Search for the cell housing the specified text and yield its (X, Y) center coordinate. 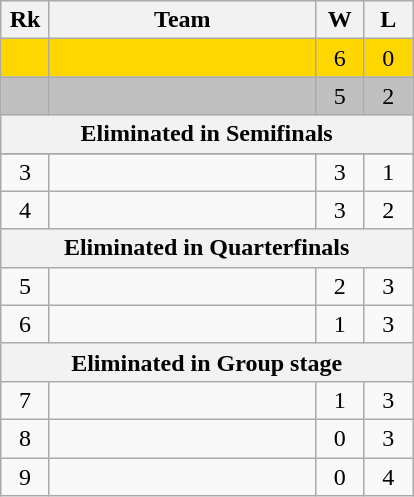
7 (26, 400)
9 (26, 477)
Eliminated in Semifinals (207, 134)
8 (26, 438)
Eliminated in Group stage (207, 362)
Rk (26, 20)
L (388, 20)
W (340, 20)
Eliminated in Quarterfinals (207, 248)
Team (182, 20)
